Return (X, Y) of the center of cell containing provided text 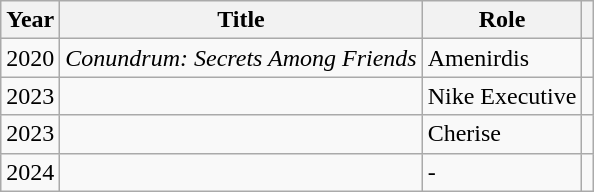
Year (30, 20)
Title (241, 20)
Cherise (502, 134)
Role (502, 20)
2024 (30, 172)
- (502, 172)
Amenirdis (502, 58)
Conundrum: Secrets Among Friends (241, 58)
Nike Executive (502, 96)
2020 (30, 58)
